From the cell containing the given text, extract its center point as [X, Y] coordinate. 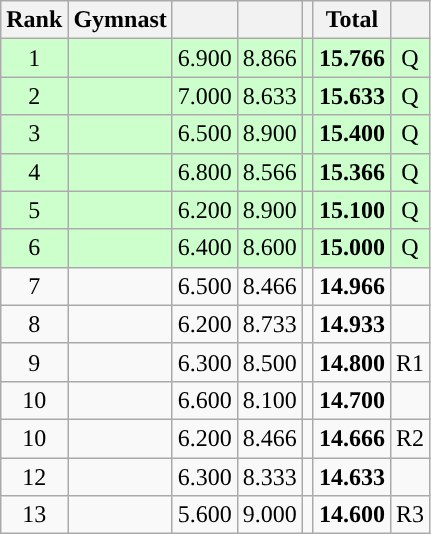
1 [34, 58]
8.733 [270, 324]
14.633 [352, 477]
8.500 [270, 362]
2 [34, 96]
15.400 [352, 134]
R1 [410, 362]
8.333 [270, 477]
Total [352, 20]
9.000 [270, 515]
Gymnast [120, 20]
15.766 [352, 58]
6.400 [204, 248]
6 [34, 248]
5.600 [204, 515]
4 [34, 172]
8.866 [270, 58]
6.900 [204, 58]
6.800 [204, 172]
8.600 [270, 248]
14.666 [352, 438]
13 [34, 515]
15.633 [352, 96]
14.800 [352, 362]
8 [34, 324]
14.933 [352, 324]
12 [34, 477]
14.600 [352, 515]
14.700 [352, 400]
6.600 [204, 400]
R2 [410, 438]
8.100 [270, 400]
R3 [410, 515]
8.566 [270, 172]
Rank [34, 20]
7 [34, 286]
9 [34, 362]
15.000 [352, 248]
5 [34, 210]
7.000 [204, 96]
3 [34, 134]
15.366 [352, 172]
8.633 [270, 96]
14.966 [352, 286]
15.100 [352, 210]
